Scan for the cell matching the given text and deliver its [x, y] coordinate at center. 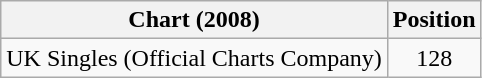
128 [434, 58]
Position [434, 20]
UK Singles (Official Charts Company) [194, 58]
Chart (2008) [194, 20]
